Provide the (X, Y) coordinate of the cell's center where the given text is located.  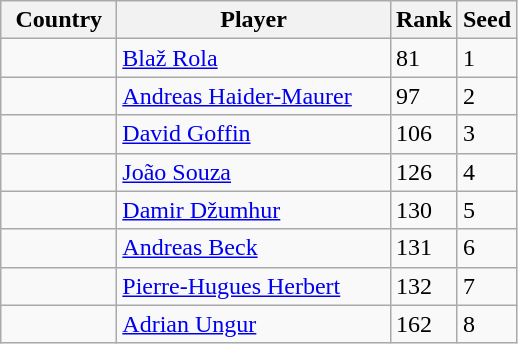
Country (59, 20)
João Souza (254, 172)
131 (424, 248)
132 (424, 286)
5 (486, 210)
126 (424, 172)
Seed (486, 20)
8 (486, 324)
1 (486, 58)
4 (486, 172)
Adrian Ungur (254, 324)
David Goffin (254, 134)
3 (486, 134)
Andreas Beck (254, 248)
81 (424, 58)
Blaž Rola (254, 58)
7 (486, 286)
97 (424, 96)
Player (254, 20)
162 (424, 324)
Rank (424, 20)
Pierre-Hugues Herbert (254, 286)
Andreas Haider-Maurer (254, 96)
2 (486, 96)
130 (424, 210)
106 (424, 134)
Damir Džumhur (254, 210)
6 (486, 248)
